Scan for the cell matching the given text and deliver its (X, Y) coordinate at center. 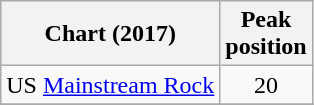
20 (266, 85)
Peakposition (266, 34)
US Mainstream Rock (110, 85)
Chart (2017) (110, 34)
